Determine the (x, y) coordinate at the center of the cell enclosing the given text.  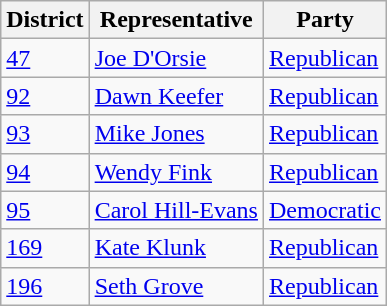
92 (45, 96)
Democratic (324, 210)
95 (45, 210)
Representative (176, 20)
47 (45, 58)
Carol Hill-Evans (176, 210)
196 (45, 286)
94 (45, 172)
169 (45, 248)
93 (45, 134)
Wendy Fink (176, 172)
Kate Klunk (176, 248)
Joe D'Orsie (176, 58)
Mike Jones (176, 134)
Dawn Keefer (176, 96)
Party (324, 20)
Seth Grove (176, 286)
District (45, 20)
